Determine the (x, y) coordinate at the center of the cell enclosing the given text.  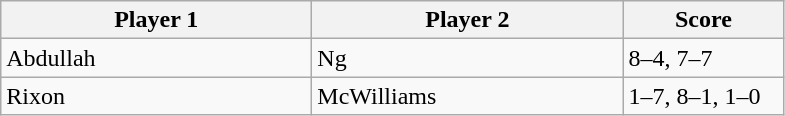
Rixon (156, 96)
Ng (468, 58)
Score (704, 20)
Player 2 (468, 20)
8–4, 7–7 (704, 58)
Abdullah (156, 58)
McWilliams (468, 96)
Player 1 (156, 20)
1–7, 8–1, 1–0 (704, 96)
